Return (x, y) of the center of cell containing provided text 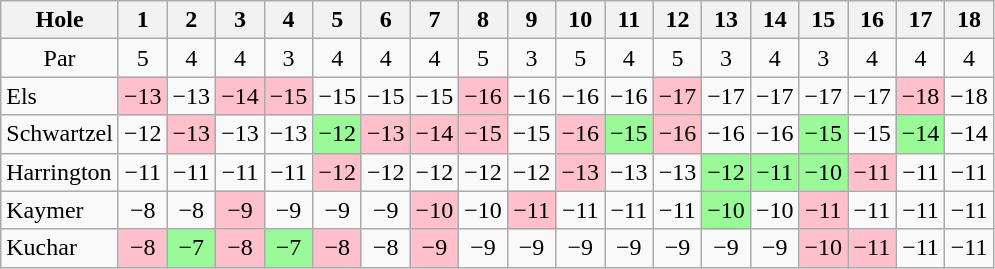
13 (726, 20)
14 (774, 20)
6 (386, 20)
18 (970, 20)
17 (920, 20)
Kuchar (60, 248)
Schwartzel (60, 134)
Harrington (60, 172)
9 (532, 20)
2 (192, 20)
7 (434, 20)
8 (484, 20)
1 (142, 20)
Hole (60, 20)
Par (60, 58)
11 (630, 20)
15 (824, 20)
10 (580, 20)
12 (678, 20)
16 (872, 20)
Kaymer (60, 210)
Els (60, 96)
